Identify which cell holds the provided text, then report its (X, Y) central coordinate. 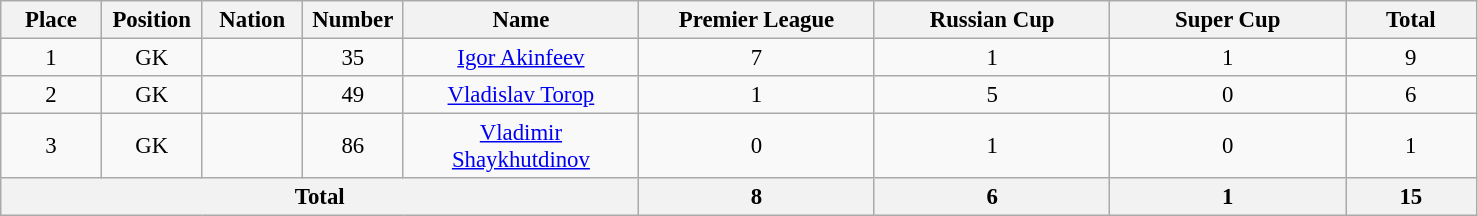
2 (52, 95)
49 (354, 95)
Premier League (757, 20)
35 (354, 58)
Igor Akinfeev (521, 58)
15 (1412, 197)
Place (52, 20)
Nation (252, 20)
Vladimir Shaykhutdinov (521, 146)
Vladislav Torop (521, 95)
86 (354, 146)
7 (757, 58)
Name (521, 20)
Number (354, 20)
Russian Cup (992, 20)
Position (152, 20)
Super Cup (1228, 20)
9 (1412, 58)
8 (757, 197)
3 (52, 146)
5 (992, 95)
